Detect which cell encompasses the target text, then output its [X, Y] center coordinate. 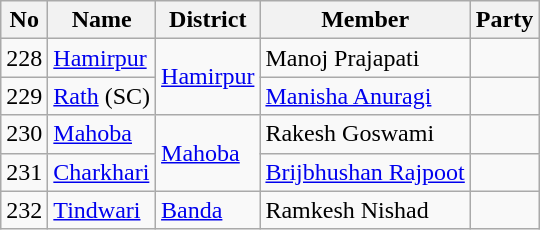
Tindwari [102, 210]
Banda [208, 210]
Member [365, 20]
Name [102, 20]
230 [24, 134]
Charkhari [102, 172]
Brijbhushan Rajpoot [365, 172]
Ramkesh Nishad [365, 210]
No [24, 20]
Rath (SC) [102, 96]
Manoj Prajapati [365, 58]
District [208, 20]
231 [24, 172]
228 [24, 58]
229 [24, 96]
Party [504, 20]
232 [24, 210]
Rakesh Goswami [365, 134]
Manisha Anuragi [365, 96]
